Output the (X, Y) coordinate of the center of the cell containing the given text.  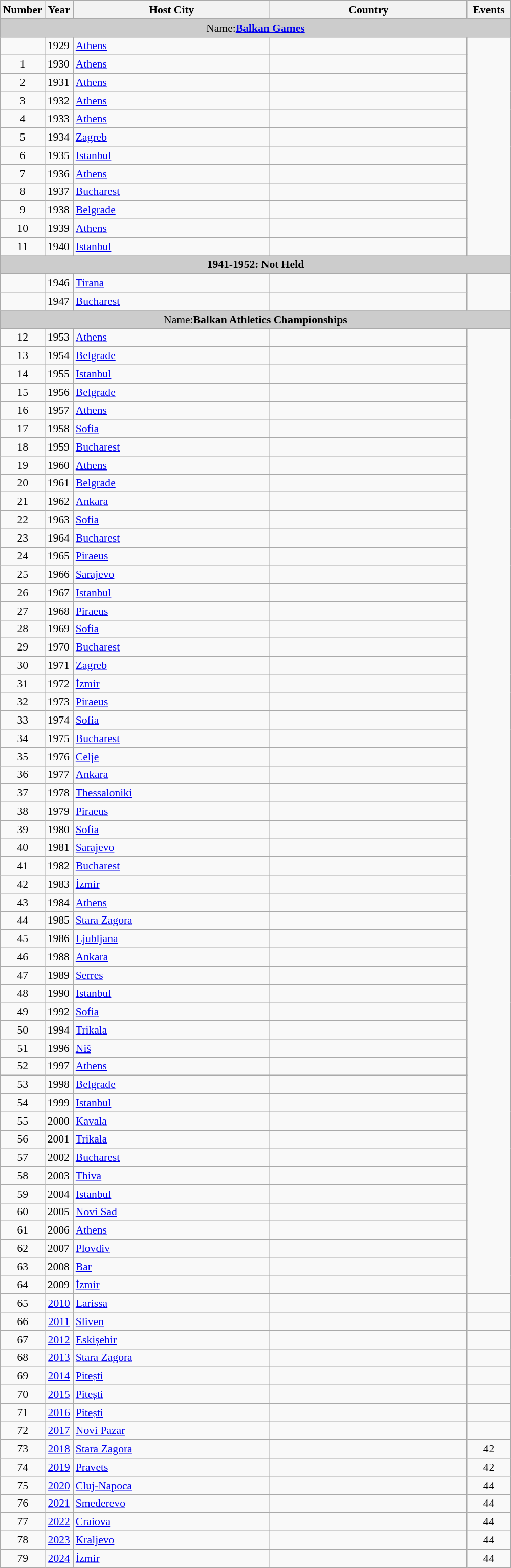
Bar (172, 1267)
1956 (59, 392)
26 (23, 593)
1963 (59, 520)
1953 (59, 338)
1980 (59, 830)
6 (23, 155)
36 (23, 775)
14 (23, 374)
2001 (59, 1139)
21 (23, 502)
67 (23, 1340)
2016 (59, 1413)
18 (23, 447)
1937 (59, 192)
16 (23, 411)
1984 (59, 903)
1969 (59, 629)
Celje (172, 757)
1989 (59, 975)
13 (23, 356)
Number (23, 10)
Ljubljana (172, 939)
1940 (59, 247)
8 (23, 192)
56 (23, 1139)
1932 (59, 101)
2022 (59, 1522)
62 (23, 1249)
1974 (59, 721)
2021 (59, 1504)
Novi Pazar (172, 1431)
69 (23, 1376)
2006 (59, 1230)
Plovdiv (172, 1249)
68 (23, 1358)
20 (23, 483)
2004 (59, 1194)
1992 (59, 1012)
Serres (172, 975)
1934 (59, 138)
52 (23, 1066)
2000 (59, 1121)
2003 (59, 1176)
1982 (59, 866)
1946 (59, 283)
2 (23, 83)
79 (23, 1558)
Host City (172, 10)
1970 (59, 647)
1986 (59, 939)
1981 (59, 848)
1998 (59, 1085)
2018 (59, 1449)
29 (23, 647)
Country (368, 10)
1930 (59, 64)
58 (23, 1176)
32 (23, 702)
2012 (59, 1340)
1997 (59, 1066)
2007 (59, 1249)
73 (23, 1449)
49 (23, 1012)
51 (23, 1048)
2019 (59, 1467)
1964 (59, 538)
38 (23, 812)
1935 (59, 155)
76 (23, 1504)
2024 (59, 1558)
1957 (59, 411)
37 (23, 793)
33 (23, 721)
1954 (59, 356)
1959 (59, 447)
1955 (59, 374)
Niš (172, 1048)
43 (23, 903)
1971 (59, 666)
1965 (59, 556)
34 (23, 738)
Pravets (172, 1467)
1972 (59, 684)
1929 (59, 46)
27 (23, 611)
65 (23, 1304)
5 (23, 138)
1947 (59, 301)
1941-1952: Not Held (256, 265)
2020 (59, 1486)
2005 (59, 1212)
35 (23, 757)
54 (23, 1103)
1985 (59, 921)
78 (23, 1540)
Smederevo (172, 1504)
1990 (59, 994)
17 (23, 429)
1958 (59, 429)
66 (23, 1321)
1973 (59, 702)
1996 (59, 1048)
61 (23, 1230)
Sliven (172, 1321)
Craiova (172, 1522)
53 (23, 1085)
1976 (59, 757)
10 (23, 229)
Events (489, 10)
Larissa (172, 1304)
2023 (59, 1540)
Eskişehir (172, 1340)
Name:Balkan Athletics Championships (256, 320)
1983 (59, 884)
2002 (59, 1158)
40 (23, 848)
1966 (59, 575)
48 (23, 994)
1961 (59, 483)
1967 (59, 593)
25 (23, 575)
Novi Sad (172, 1212)
71 (23, 1413)
2011 (59, 1321)
41 (23, 866)
72 (23, 1431)
77 (23, 1522)
Name:Balkan Games (256, 28)
46 (23, 957)
70 (23, 1395)
2008 (59, 1267)
1999 (59, 1103)
15 (23, 392)
19 (23, 465)
74 (23, 1467)
22 (23, 520)
1988 (59, 957)
Tirana (172, 283)
1933 (59, 119)
Kavala (172, 1121)
Year (59, 10)
Thiva (172, 1176)
Cluj-Napoca (172, 1486)
39 (23, 830)
1968 (59, 611)
1994 (59, 1030)
2009 (59, 1285)
64 (23, 1285)
1977 (59, 775)
1978 (59, 793)
1975 (59, 738)
1936 (59, 174)
75 (23, 1486)
1960 (59, 465)
24 (23, 556)
4 (23, 119)
1 (23, 64)
57 (23, 1158)
12 (23, 338)
2010 (59, 1304)
47 (23, 975)
2015 (59, 1395)
50 (23, 1030)
7 (23, 174)
3 (23, 101)
2017 (59, 1431)
55 (23, 1121)
45 (23, 939)
1939 (59, 229)
31 (23, 684)
63 (23, 1267)
30 (23, 666)
1962 (59, 502)
1979 (59, 812)
11 (23, 247)
1938 (59, 210)
Kraljevo (172, 1540)
Thessaloniki (172, 793)
59 (23, 1194)
2013 (59, 1358)
1931 (59, 83)
9 (23, 210)
28 (23, 629)
23 (23, 538)
2014 (59, 1376)
60 (23, 1212)
